Search for the cell housing the specified text and yield its [X, Y] center coordinate. 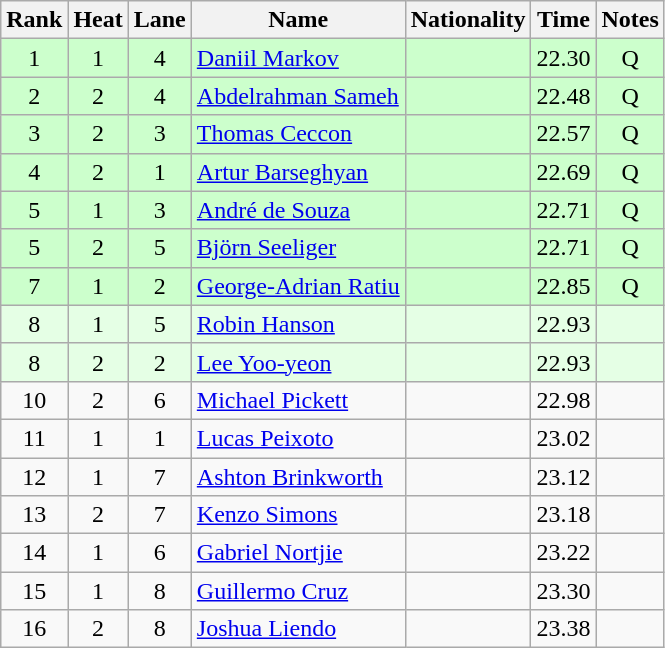
George-Adrian Ratiu [298, 286]
12 [34, 477]
13 [34, 515]
23.30 [564, 591]
Michael Pickett [298, 400]
11 [34, 438]
Ashton Brinkworth [298, 477]
Time [564, 20]
10 [34, 400]
Gabriel Nortjie [298, 553]
22.57 [564, 134]
Notes [630, 20]
Robin Hanson [298, 324]
Lee Yoo-yeon [298, 362]
23.38 [564, 629]
22.30 [564, 58]
Guillermo Cruz [298, 591]
23.12 [564, 477]
22.48 [564, 96]
Name [298, 20]
Joshua Liendo [298, 629]
Thomas Ceccon [298, 134]
Artur Barseghyan [298, 172]
22.98 [564, 400]
Kenzo Simons [298, 515]
Lane [160, 20]
14 [34, 553]
23.22 [564, 553]
Abdelrahman Sameh [298, 96]
23.18 [564, 515]
Rank [34, 20]
Heat [98, 20]
Daniil Markov [298, 58]
Nationality [468, 20]
15 [34, 591]
Lucas Peixoto [298, 438]
22.85 [564, 286]
Björn Seeliger [298, 248]
22.69 [564, 172]
André de Souza [298, 210]
23.02 [564, 438]
16 [34, 629]
